Scan for the cell matching the given text and deliver its (X, Y) coordinate at center. 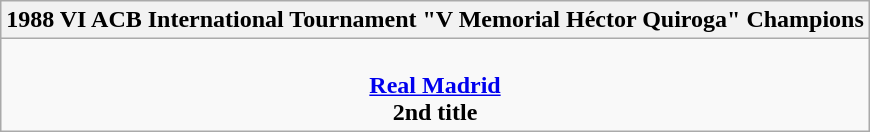
1988 VI ACB International Tournament "V Memorial Héctor Quiroga" Champions (436, 20)
Real Madrid 2nd title (436, 85)
